Search for the cell housing the specified text and yield its (X, Y) center coordinate. 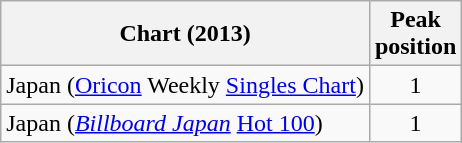
Japan (Oricon Weekly Singles Chart) (186, 85)
Japan (Billboard Japan Hot 100) (186, 123)
Peakposition (415, 34)
Chart (2013) (186, 34)
